Pinpoint the cell where the given text exists, returning its (x, y) midpoint coordinate. 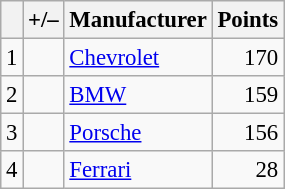
2 (12, 95)
170 (248, 58)
28 (248, 170)
156 (248, 133)
BMW (138, 95)
159 (248, 95)
+/– (44, 20)
3 (12, 133)
Points (248, 20)
1 (12, 58)
Porsche (138, 133)
Manufacturer (138, 20)
Chevrolet (138, 58)
4 (12, 170)
Ferrari (138, 170)
